Return [X, Y] of the center of cell containing provided text 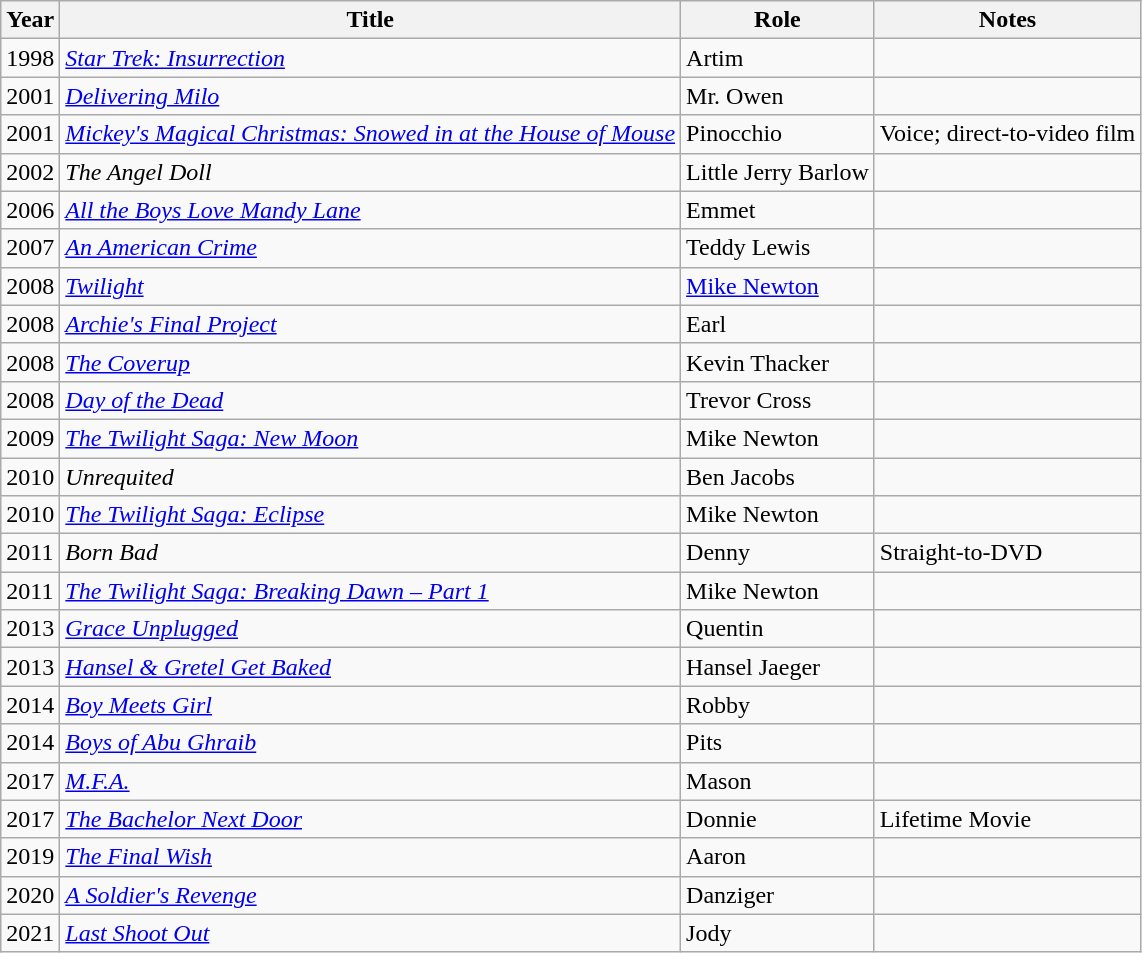
Straight-to-DVD [1008, 553]
Teddy Lewis [778, 248]
2002 [30, 172]
Archie's Final Project [370, 324]
Born Bad [370, 553]
Denny [778, 553]
Aaron [778, 857]
An American Crime [370, 248]
All the Boys Love Mandy Lane [370, 210]
Mickey's Magical Christmas: Snowed in at the House of Mouse [370, 134]
Day of the Dead [370, 400]
2007 [30, 248]
Star Trek: Insurrection [370, 58]
The Final Wish [370, 857]
Quentin [778, 629]
The Coverup [370, 362]
The Angel Doll [370, 172]
Danziger [778, 895]
Mr. Owen [778, 96]
Twilight [370, 286]
2009 [30, 438]
Artim [778, 58]
Boy Meets Girl [370, 705]
Hansel & Gretel Get Baked [370, 667]
Title [370, 20]
Pits [778, 743]
Delivering Milo [370, 96]
Pinocchio [778, 134]
2019 [30, 857]
The Twilight Saga: Eclipse [370, 515]
M.F.A. [370, 781]
Year [30, 20]
Ben Jacobs [778, 477]
2020 [30, 895]
Jody [778, 933]
Hansel Jaeger [778, 667]
Little Jerry Barlow [778, 172]
Robby [778, 705]
Notes [1008, 20]
Unrequited [370, 477]
Lifetime Movie [1008, 819]
1998 [30, 58]
Earl [778, 324]
Kevin Thacker [778, 362]
Last Shoot Out [370, 933]
Voice; direct-to-video film [1008, 134]
Emmet [778, 210]
The Bachelor Next Door [370, 819]
Donnie [778, 819]
Trevor Cross [778, 400]
A Soldier's Revenge [370, 895]
Role [778, 20]
Boys of Abu Ghraib [370, 743]
Grace Unplugged [370, 629]
Mason [778, 781]
The Twilight Saga: Breaking Dawn – Part 1 [370, 591]
2006 [30, 210]
2021 [30, 933]
The Twilight Saga: New Moon [370, 438]
